From the cell containing the given text, extract its center point as [x, y] coordinate. 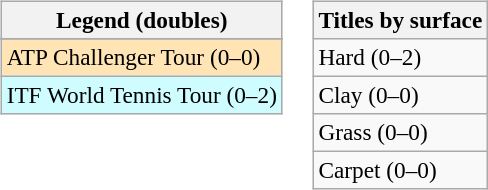
Clay (0–0) [400, 95]
ATP Challenger Tour (0–0) [142, 57]
ITF World Tennis Tour (0–2) [142, 95]
Grass (0–0) [400, 133]
Titles by surface [400, 20]
Carpet (0–0) [400, 171]
Legend (doubles) [142, 20]
Hard (0–2) [400, 57]
